Identify which cell holds the provided text, then report its (X, Y) central coordinate. 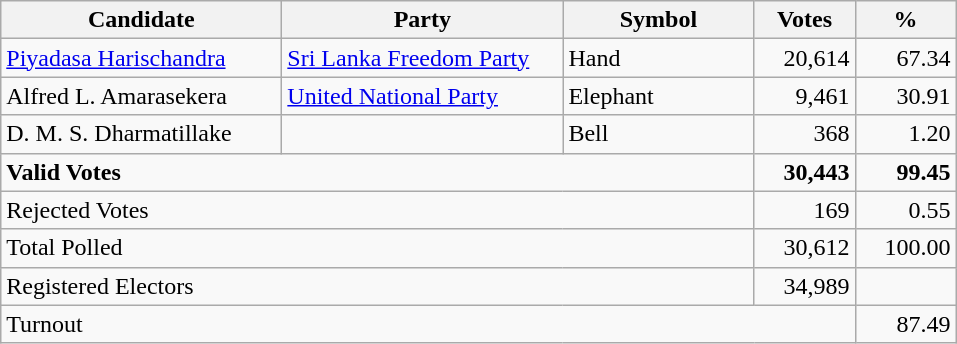
Elephant (658, 96)
Registered Electors (378, 286)
67.34 (906, 58)
30,612 (804, 248)
20,614 (804, 58)
D. M. S. Dharmatillake (142, 134)
Votes (804, 20)
99.45 (906, 172)
30.91 (906, 96)
87.49 (906, 324)
Hand (658, 58)
Sri Lanka Freedom Party (422, 58)
Alfred L. Amarasekera (142, 96)
United National Party (422, 96)
34,989 (804, 286)
Candidate (142, 20)
% (906, 20)
100.00 (906, 248)
Total Polled (378, 248)
9,461 (804, 96)
Piyadasa Harischandra (142, 58)
368 (804, 134)
Turnout (428, 324)
169 (804, 210)
Valid Votes (378, 172)
0.55 (906, 210)
Rejected Votes (378, 210)
Symbol (658, 20)
Bell (658, 134)
Party (422, 20)
1.20 (906, 134)
30,443 (804, 172)
